Locate the cell with the specified text and output its (X, Y) center coordinate. 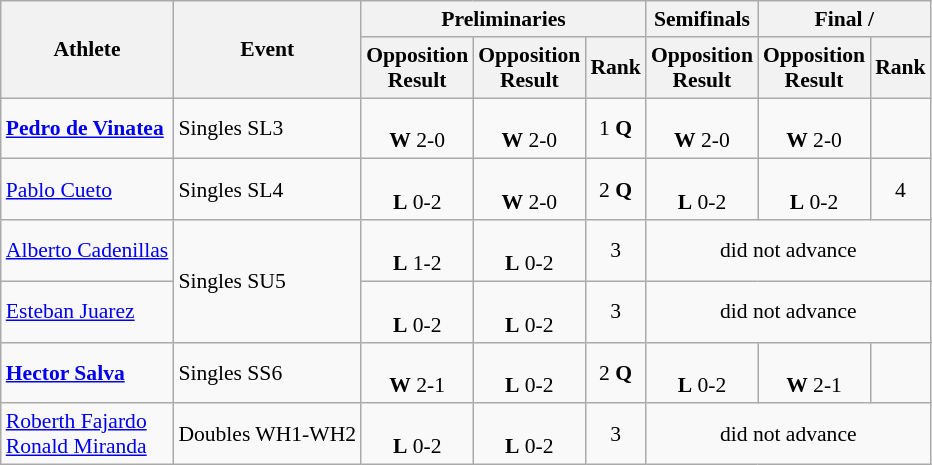
Athlete (88, 50)
Event (267, 50)
Singles SL3 (267, 128)
Pedro de Vinatea (88, 128)
Alberto Cadenillas (88, 250)
Doubles WH1-WH2 (267, 434)
Semifinals (702, 19)
L 1-2 (417, 250)
Esteban Juarez (88, 312)
1 Q (616, 128)
Pablo Cueto (88, 190)
Roberth FajardoRonald Miranda (88, 434)
Final / (844, 19)
Singles SU5 (267, 281)
Preliminaries (504, 19)
4 (900, 190)
Singles SL4 (267, 190)
Singles SS6 (267, 372)
Hector Salva (88, 372)
